Provide the [x, y] coordinate of the cell's center where the given text is located.  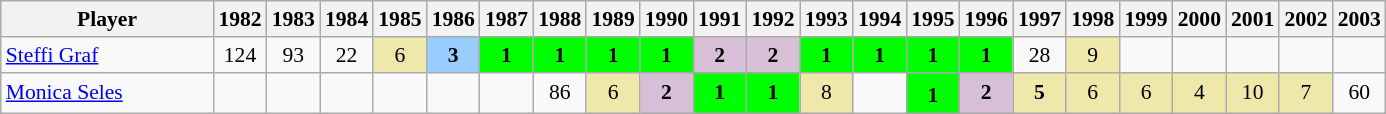
22 [346, 55]
7 [1306, 92]
1989 [612, 19]
10 [1252, 92]
1986 [454, 19]
4 [1200, 92]
28 [1040, 55]
93 [294, 55]
1990 [666, 19]
1996 [986, 19]
1995 [932, 19]
9 [1092, 55]
1985 [400, 19]
1987 [506, 19]
1999 [1146, 19]
1998 [1092, 19]
124 [240, 55]
2001 [1252, 19]
2000 [1200, 19]
1992 [772, 19]
1994 [880, 19]
1991 [720, 19]
1988 [560, 19]
Steffi Graf [108, 55]
1982 [240, 19]
Player [108, 19]
Monica Seles [108, 92]
86 [560, 92]
2002 [1306, 19]
1993 [826, 19]
1984 [346, 19]
3 [454, 55]
2003 [1360, 19]
8 [826, 92]
1997 [1040, 19]
5 [1040, 92]
1983 [294, 19]
60 [1360, 92]
